Search for the cell housing the specified text and yield its [x, y] center coordinate. 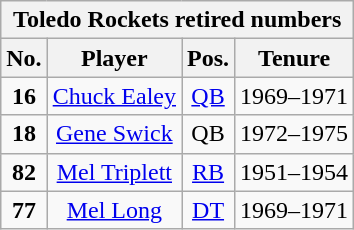
Mel Triplett [114, 172]
82 [24, 172]
Tenure [294, 58]
Player [114, 58]
1972–1975 [294, 134]
Mel Long [114, 210]
RB [208, 172]
DT [208, 210]
Toledo Rockets retired numbers [178, 20]
77 [24, 210]
Pos. [208, 58]
Chuck Ealey [114, 96]
18 [24, 134]
Gene Swick [114, 134]
16 [24, 96]
No. [24, 58]
1951–1954 [294, 172]
